Capture the cell that displays the provided text and extract its (X, Y) central coordinate. 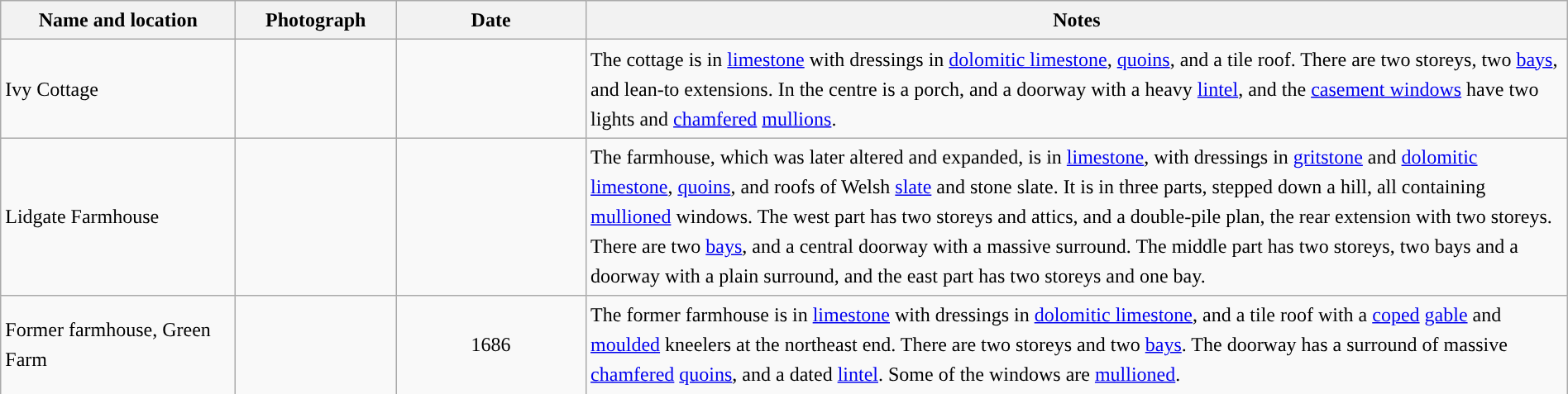
Date (491, 20)
1686 (491, 345)
Name and location (118, 20)
Notes (1077, 20)
Former farmhouse, Green Farm (118, 345)
Lidgate Farmhouse (118, 216)
Ivy Cottage (118, 89)
Photograph (316, 20)
